Search for the cell housing the specified text and yield its [x, y] center coordinate. 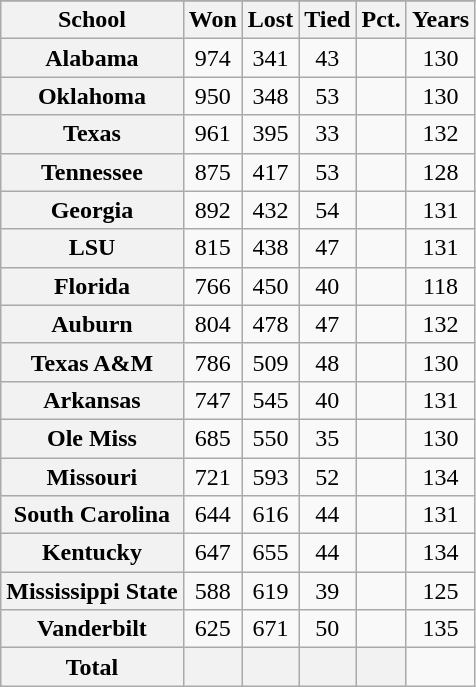
52 [328, 477]
48 [328, 362]
118 [440, 286]
588 [212, 591]
35 [328, 438]
550 [270, 438]
974 [212, 58]
786 [212, 362]
644 [212, 515]
33 [328, 134]
Ole Miss [92, 438]
Florida [92, 286]
685 [212, 438]
747 [212, 400]
766 [212, 286]
892 [212, 210]
Auburn [92, 324]
43 [328, 58]
Tennessee [92, 172]
647 [212, 553]
Total [92, 667]
721 [212, 477]
135 [440, 629]
Lost [270, 20]
545 [270, 400]
Texas A&M [92, 362]
Arkansas [92, 400]
Oklahoma [92, 96]
Mississippi State [92, 591]
509 [270, 362]
593 [270, 477]
54 [328, 210]
School [92, 20]
Texas [92, 134]
125 [440, 591]
Tied [328, 20]
348 [270, 96]
438 [270, 248]
417 [270, 172]
671 [270, 629]
619 [270, 591]
395 [270, 134]
655 [270, 553]
450 [270, 286]
950 [212, 96]
50 [328, 629]
478 [270, 324]
616 [270, 515]
Georgia [92, 210]
Vanderbilt [92, 629]
128 [440, 172]
804 [212, 324]
South Carolina [92, 515]
341 [270, 58]
Kentucky [92, 553]
815 [212, 248]
875 [212, 172]
LSU [92, 248]
432 [270, 210]
Missouri [92, 477]
Years [440, 20]
Won [212, 20]
625 [212, 629]
961 [212, 134]
Pct. [381, 20]
Alabama [92, 58]
39 [328, 591]
